Return [x, y] of the center of cell containing provided text 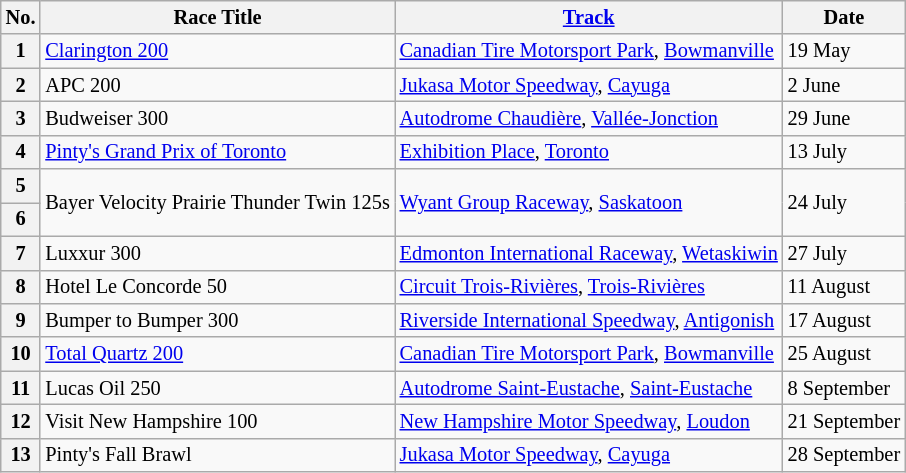
APC 200 [217, 85]
13 [21, 455]
Clarington 200 [217, 51]
2 [21, 85]
19 May [844, 51]
No. [21, 17]
24 July [844, 202]
21 September [844, 421]
Date [844, 17]
Hotel Le Concorde 50 [217, 287]
5 [21, 186]
Autodrome Chaudière, Vallée-Jonction [589, 118]
Visit New Hampshire 100 [217, 421]
29 June [844, 118]
8 [21, 287]
12 [21, 421]
28 September [844, 455]
8 September [844, 388]
2 June [844, 85]
27 July [844, 253]
Riverside International Speedway, Antigonish [589, 320]
New Hampshire Motor Speedway, Loudon [589, 421]
17 August [844, 320]
Bayer Velocity Prairie Thunder Twin 125s [217, 202]
Wyant Group Raceway, Saskatoon [589, 202]
Circuit Trois-Rivières, Trois-Rivières [589, 287]
Lucas Oil 250 [217, 388]
10 [21, 354]
11 [21, 388]
4 [21, 152]
Budweiser 300 [217, 118]
Pinty's Grand Prix of Toronto [217, 152]
3 [21, 118]
Race Title [217, 17]
Bumper to Bumper 300 [217, 320]
Luxxur 300 [217, 253]
25 August [844, 354]
6 [21, 219]
7 [21, 253]
9 [21, 320]
13 July [844, 152]
11 August [844, 287]
Track [589, 17]
Pinty's Fall Brawl [217, 455]
Autodrome Saint-Eustache, Saint-Eustache [589, 388]
1 [21, 51]
Exhibition Place, Toronto [589, 152]
Total Quartz 200 [217, 354]
Edmonton International Raceway, Wetaskiwin [589, 253]
